For the text-containing cell, return its midpoint in [X, Y] coordinate format. 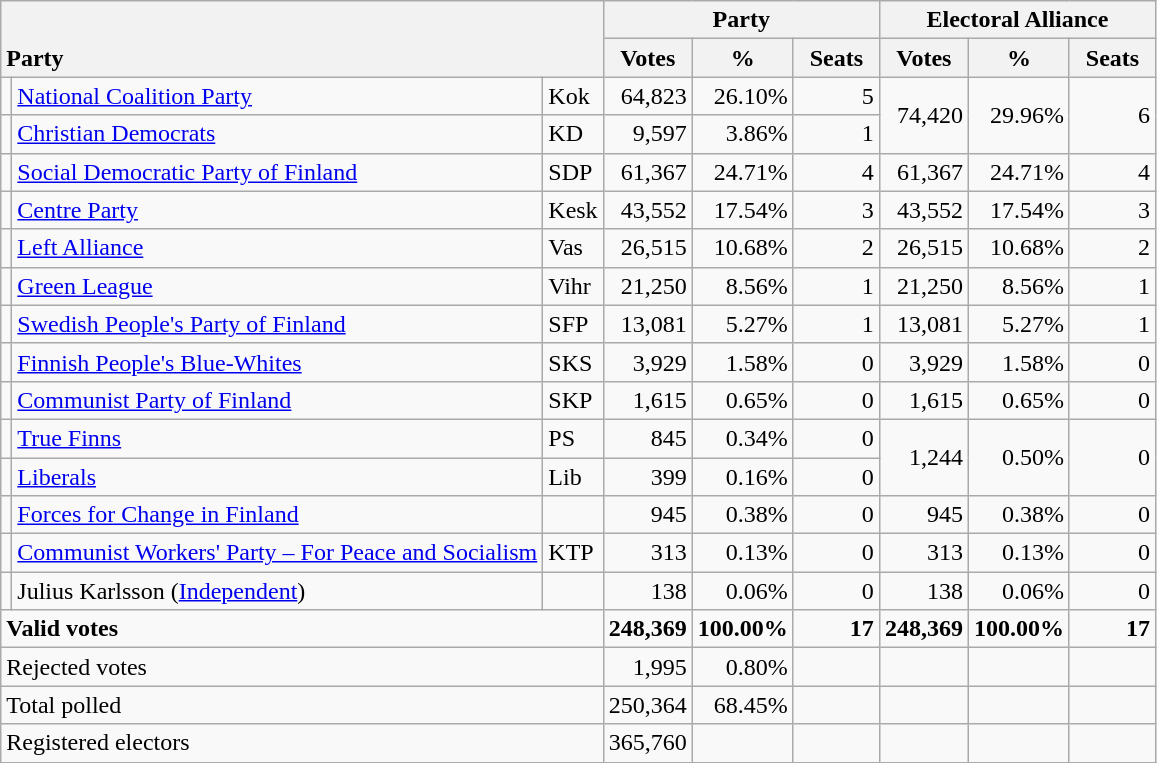
True Finns [278, 438]
0.16% [742, 477]
68.45% [742, 705]
9,597 [648, 134]
29.96% [1018, 115]
Lib [573, 477]
Julius Karlsson (Independent) [278, 591]
1,244 [924, 457]
SKS [573, 362]
SKP [573, 400]
3.86% [742, 134]
National Coalition Party [278, 96]
1,995 [648, 667]
SFP [573, 324]
KTP [573, 553]
845 [648, 438]
Kok [573, 96]
Finnish People's Blue-Whites [278, 362]
0.34% [742, 438]
Green League [278, 286]
Communist Workers' Party – For Peace and Socialism [278, 553]
64,823 [648, 96]
Electoral Alliance [1017, 20]
Swedish People's Party of Finland [278, 324]
PS [573, 438]
Rejected votes [302, 667]
Christian Democrats [278, 134]
Forces for Change in Finland [278, 515]
Liberals [278, 477]
Social Democratic Party of Finland [278, 172]
Left Alliance [278, 248]
KD [573, 134]
Vihr [573, 286]
0.80% [742, 667]
Centre Party [278, 210]
399 [648, 477]
74,420 [924, 115]
5 [836, 96]
250,364 [648, 705]
Registered electors [302, 743]
6 [1112, 115]
Kesk [573, 210]
365,760 [648, 743]
26.10% [742, 96]
0.50% [1018, 457]
Vas [573, 248]
SDP [573, 172]
Total polled [302, 705]
Communist Party of Finland [278, 400]
Valid votes [302, 629]
